Provide the (x, y) coordinate of the cell's center where the given text is located.  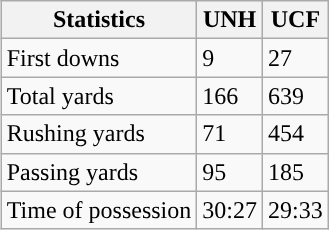
166 (230, 96)
27 (296, 58)
71 (230, 134)
Total yards (99, 96)
Statistics (99, 20)
454 (296, 134)
639 (296, 96)
Time of possession (99, 210)
Rushing yards (99, 134)
95 (230, 172)
First downs (99, 58)
UNH (230, 20)
UCF (296, 20)
9 (230, 58)
29:33 (296, 210)
Passing yards (99, 172)
185 (296, 172)
30:27 (230, 210)
